Detect which cell encompasses the target text, then output its (X, Y) center coordinate. 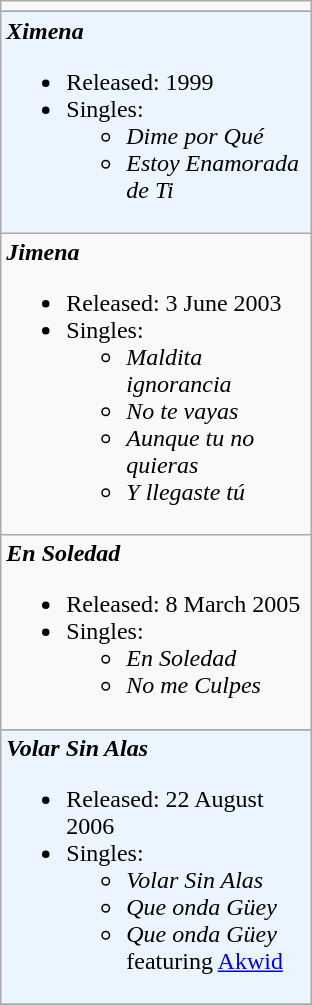
En SoledadReleased: 8 March 2005Singles:En SoledadNo me Culpes (156, 632)
JimenaReleased: 3 June 2003Singles:Maldita ignoranciaNo te vayasAunque tu no quierasY llegaste tú (156, 384)
Volar Sin AlasReleased: 22 August 2006Singles:Volar Sin AlasQue onda GüeyQue onda Güey featuring Akwid (156, 866)
XimenaReleased: 1999Singles:Dime por QuéEstoy Enamorada de Ti (156, 122)
